Return the [X, Y] coordinate for the center point of the cell that contains the specified text.  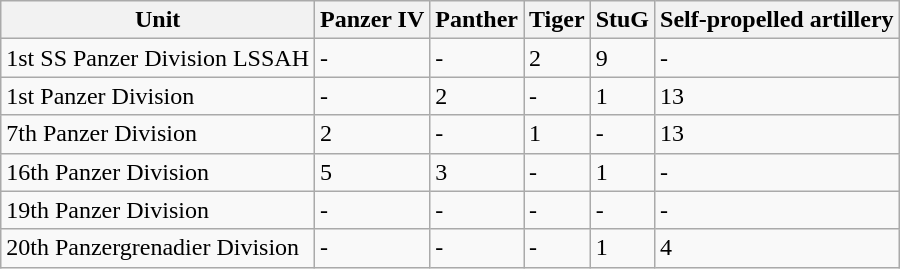
3 [477, 172]
Panzer IV [372, 20]
20th Panzergrenadier Division [158, 248]
Self-propelled artillery [778, 20]
19th Panzer Division [158, 210]
16th Panzer Division [158, 172]
1st SS Panzer Division LSSAH [158, 58]
Panther [477, 20]
9 [622, 58]
7th Panzer Division [158, 134]
StuG [622, 20]
Unit [158, 20]
Tiger [558, 20]
1st Panzer Division [158, 96]
5 [372, 172]
4 [778, 248]
